Provide the [x, y] coordinate of the cell's center where the given text is located.  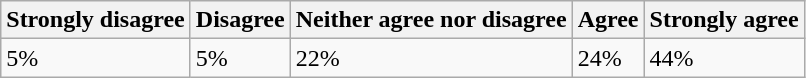
Strongly agree [724, 20]
Strongly disagree [96, 20]
24% [608, 58]
Disagree [240, 20]
Agree [608, 20]
22% [431, 58]
44% [724, 58]
Neither agree nor disagree [431, 20]
